From the cell containing the given text, extract its center point as (x, y) coordinate. 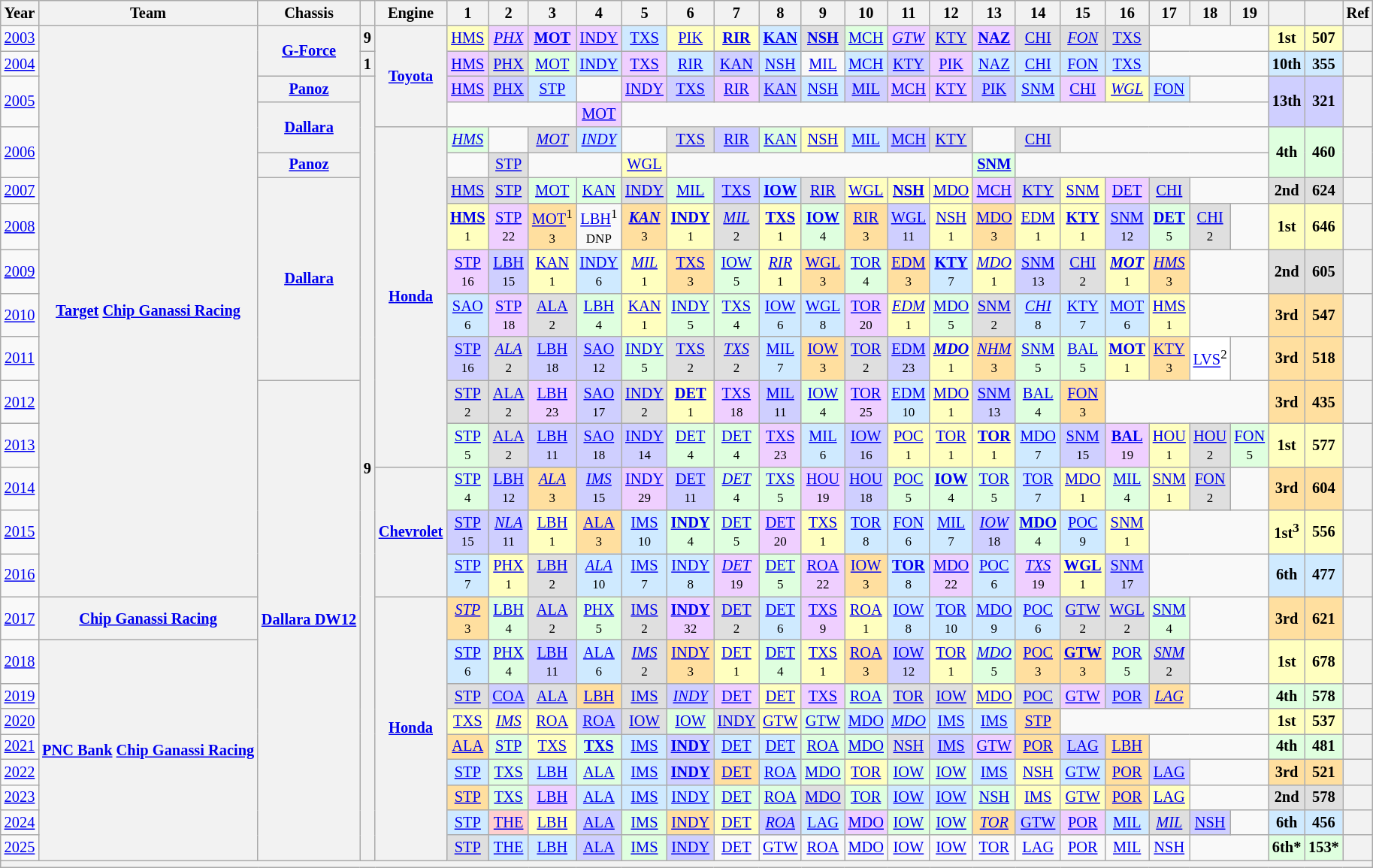
INDY6 (600, 272)
MDO22 (951, 575)
STP3 (467, 618)
TOR7 (1038, 488)
10 (866, 13)
3 (552, 13)
FON2 (1210, 488)
LBH2 (552, 575)
IOW16 (866, 445)
2023 (20, 797)
RIR3 (866, 227)
IMS7 (645, 575)
KTY1 (1083, 227)
LVS2 (1210, 358)
2003 (20, 38)
LBH1DNP (600, 227)
IOW18 (993, 531)
NLA11 (508, 531)
1st3 (1287, 531)
GTW 2 (1083, 618)
EDM10 (909, 402)
IMS10 (645, 531)
LBH18 (552, 358)
STP7 (467, 575)
2016 (20, 575)
2014 (20, 488)
2010 (20, 315)
MDO4 (1038, 531)
STP6 (467, 661)
481 (1323, 746)
STP5 (467, 445)
2005 (20, 101)
Ref (1358, 13)
Chassis (309, 13)
10th (1287, 64)
Year (20, 13)
2020 (20, 721)
8 (780, 13)
MIL2 (736, 227)
11 (909, 13)
TXS9 (822, 618)
TOR10 (951, 618)
577 (1323, 445)
TOR5 (993, 488)
NHM3 (993, 358)
460 (1323, 152)
2013 (20, 445)
15 (1083, 13)
WGL3 (822, 272)
355 (1323, 64)
Target Chip Ganassi Racing (148, 311)
LBH1 (552, 531)
POC9 (1083, 531)
2008 (20, 227)
INDY14 (645, 445)
PHX5 (600, 618)
5 (645, 13)
2004 (20, 64)
MOT13 (552, 227)
MIL11 (780, 402)
TOR2 (866, 358)
BAL5 (1083, 358)
14 (1038, 13)
16 (1127, 13)
17 (1169, 13)
EDM3 (909, 272)
13th (1287, 101)
HOU18 (866, 488)
SAO18 (600, 445)
POR5 (1127, 661)
537 (1323, 721)
2021 (20, 746)
KTY3 (1169, 358)
ROA22 (822, 575)
SAO6 (467, 315)
BAL4 (1038, 402)
TOR4 (866, 272)
ALA 6 (600, 661)
DET6 (780, 618)
547 (1323, 315)
6th* (1287, 848)
604 (1323, 488)
INDY4 (691, 531)
SNM17 (1127, 575)
MDO7 (1038, 445)
Dallara DW12 (309, 621)
IOW8 (909, 618)
IOW12 (909, 661)
INDY32 (691, 618)
WGL1 (1083, 575)
4 (600, 13)
LBH23 (552, 402)
605 (1323, 272)
HMS3 (1169, 272)
G-Force (309, 51)
MOT6 (1127, 315)
TXS3 (691, 272)
TXS5 (780, 488)
2017 (20, 618)
POC (1038, 696)
INDY1 (691, 227)
2007 (20, 190)
WGL11 (909, 227)
IMS15 (600, 488)
STP2 (467, 402)
MIL6 (822, 445)
FON6 (909, 531)
13 (993, 13)
SNM12 (1127, 227)
STP4 (467, 488)
DET20 (780, 531)
Chevrolet (410, 532)
ALA10 (600, 575)
SAO12 (600, 358)
153* (1323, 848)
HOU19 (822, 488)
621 (1323, 618)
6 (691, 13)
2019 (20, 696)
BAL19 (1127, 445)
646 (1323, 227)
COA (508, 696)
2025 (20, 848)
MDO3 (993, 227)
2009 (20, 272)
POC6 (993, 575)
CHI8 (1038, 315)
POC3 (1038, 661)
INDY2 (645, 402)
DET11 (691, 488)
EDM23 (909, 358)
IOW6 (780, 315)
MDO 9 (993, 618)
2022 (20, 772)
STP15 (467, 531)
2012 (20, 402)
MIL4 (1127, 488)
ROA3 (866, 661)
435 (1323, 402)
INDY3 (691, 661)
477 (1323, 575)
POC5 (909, 488)
19 (1250, 13)
Toyota (410, 77)
521 (1323, 772)
Engine (410, 13)
TOR25 (866, 402)
FON3 (1083, 402)
Chip Ganassi Racing (148, 618)
456 (1323, 822)
DET2 (736, 618)
POC1 (909, 445)
MIL1 (645, 272)
SAO17 (600, 402)
PNC Bank Chip Ganassi Racing (148, 750)
Team (148, 13)
INDY8 (691, 575)
SNM5 (1038, 358)
NSH1 (951, 227)
SNM15 (1083, 445)
2018 (20, 661)
678 (1323, 661)
2011 (20, 358)
POC 6 (1038, 618)
LBH12 (508, 488)
KAN3 (645, 227)
518 (1323, 358)
TXS23 (780, 445)
INDY29 (645, 488)
7 (736, 13)
2006 (20, 152)
ROA1 (866, 618)
FON5 (1250, 445)
RIR1 (780, 272)
TOR20 (866, 315)
2024 (20, 822)
PHX1 (508, 575)
GTW3 (1083, 661)
556 (1323, 531)
WGL8 (822, 315)
624 (1323, 190)
TXS19 (1038, 575)
HOU2 (1210, 445)
TXS18 (736, 402)
12 (951, 13)
321 (1323, 101)
2015 (20, 531)
507 (1323, 38)
WGL 2 (1127, 618)
PHX4 (508, 661)
STP18 (508, 315)
SNM4 (1169, 618)
18 (1210, 13)
HOU1 (1169, 445)
DET19 (736, 575)
STP22 (508, 227)
IOW5 (736, 272)
LBH15 (508, 272)
TXS4 (736, 315)
2 (508, 13)
